Find where the given text appears and provide that cell's center as (x, y) coordinate. 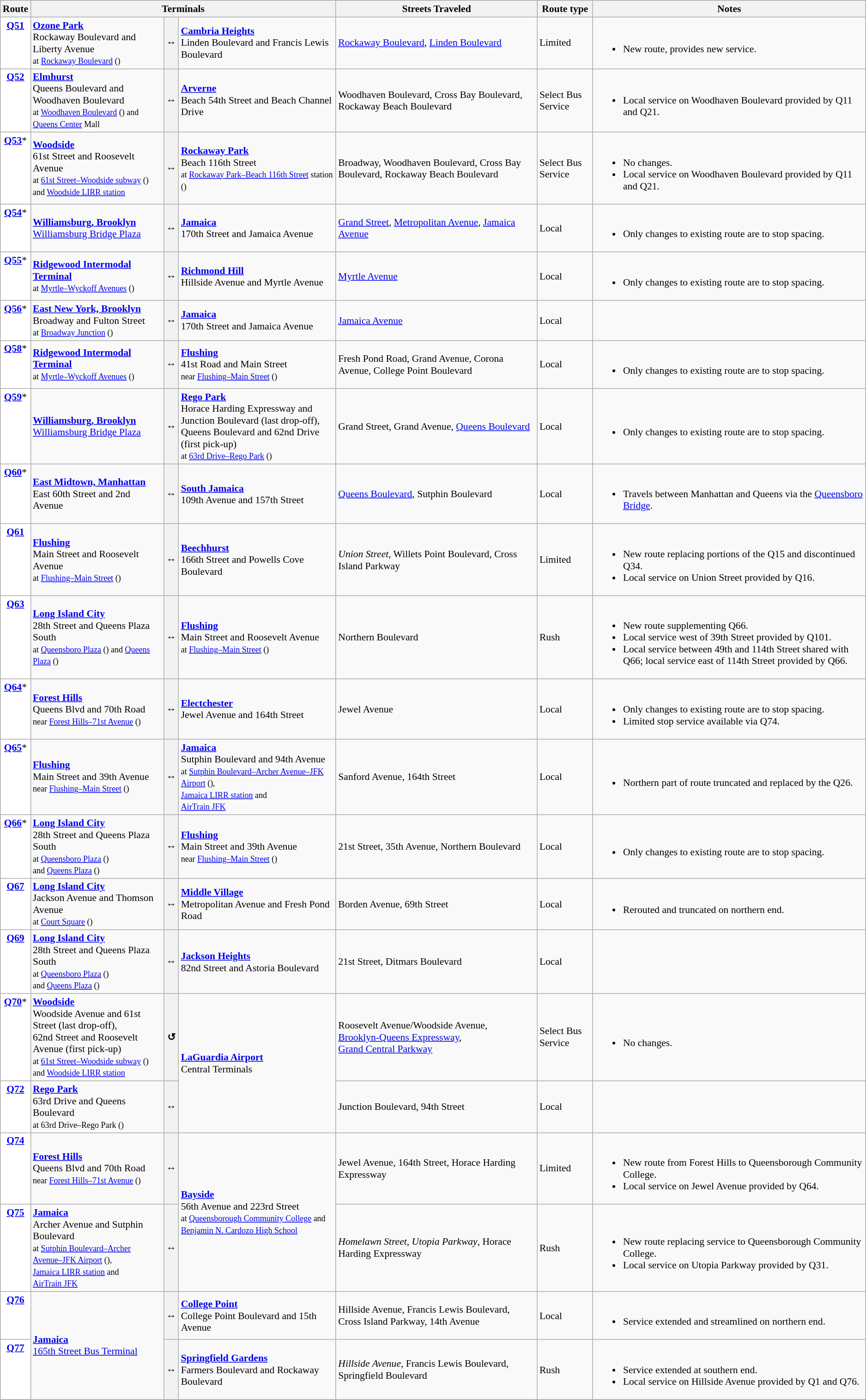
Richmond HillHillside Avenue and Myrtle Avenue (258, 276)
College PointCollege Point Boulevard and 15th Avenue (258, 1315)
Rockaway Boulevard, Linden Boulevard (436, 43)
New route replacing service to Queensborough Community College.Local service on Utopia Parkway provided by Q31. (729, 1248)
Long Island CityJackson Avenue and Thomson Avenueat Court Square () (97, 904)
East Midtown, ManhattanEast 60th Street and 2nd Avenue (97, 494)
Notes (729, 9)
Cambria HeightsLinden Boulevard and Francis Lewis Boulevard (258, 43)
Q66* (16, 846)
Junction Boulevard, 94th Street (436, 1107)
Streets Traveled (436, 9)
Q56* (16, 321)
Q58* (16, 365)
Q76 (16, 1315)
JamaicaSutphin Boulevard and 94th Avenueat Sutphin Boulevard–Archer Avenue–JFK Airport (),Jamaica LIRR station and AirTrain JFK (258, 777)
Local service on Woodhaven Boulevard provided by Q11 and Q21. (729, 101)
Union Street, Willets Point Boulevard, Cross Island Parkway (436, 560)
Q70* (16, 1038)
Northern part of route truncated and replaced by the Q26. (729, 777)
Q51 (16, 43)
Flushing41st Road and Main Streetnear Flushing–Main Street () (258, 365)
Q55* (16, 276)
Jewel Avenue (436, 709)
Q60* (16, 494)
No changes. (729, 1038)
Hillside Avenue, Francis Lewis Boulevard, Springfield Boulevard (436, 1370)
Rego Park63rd Drive and Queens Boulevardat 63rd Drive–Rego Park () (97, 1107)
Q75 (16, 1248)
Long Island City28th Street and Queens Plaza Southat Queensboro Plaza () and Queens Plaza () (97, 638)
Beechhurst166th Street and Powells Cove Boulevard (258, 560)
Woodhaven Boulevard, Cross Bay Boulevard, Rockaway Beach Boulevard (436, 101)
Woodside61st Street and Roosevelt Avenueat 61st Street–Woodside subway () and Woodside LIRR station (97, 168)
Terminals (183, 9)
Broadway, Woodhaven Boulevard, Cross Bay Boulevard, Rockaway Beach Boulevard (436, 168)
Myrtle Avenue (436, 276)
Route type (565, 9)
New route replacing portions of the Q15 and discontinued Q34.Local service on Union Street provided by Q16. (729, 560)
Fresh Pond Road, Grand Avenue, Corona Avenue, College Point Boulevard (436, 365)
Q63 (16, 638)
Q61 (16, 560)
Q54* (16, 228)
21st Street, Ditmars Boulevard (436, 962)
21st Street, 35th Avenue, Northern Boulevard (436, 846)
New route, provides new service. (729, 43)
Bayside56th Avenue and 223rd Streetat Queensborough Community College and Benjamin N. Cardozo High School (258, 1212)
Jamaica Avenue (436, 321)
South Jamaica109th Avenue and 157th Street (258, 494)
Middle VillageMetropolitan Avenue and Fresh Pond Road (258, 904)
Q74 (16, 1168)
Rego ParkHorace Harding Expressway and Junction Boulevard (last drop-off),Queens Boulevard and 62nd Drive (first pick-up)at 63rd Drive–Rego Park () (258, 426)
LaGuardia AirportCentral Terminals (258, 1064)
ElmhurstQueens Boulevard and Woodhaven Boulevardat Woodhaven Boulevard () and Queens Center Mall (97, 101)
Rockaway ParkBeach 116th Streetat Rockaway Park–Beach 116th Street station () (258, 168)
Ozone ParkRockaway Boulevard and Liberty Avenueat Rockaway Boulevard () (97, 43)
Rerouted and truncated on northern end. (729, 904)
Service extended at southern end.Local service on Hillside Avenue provided by Q1 and Q76. (729, 1370)
Q59* (16, 426)
Travels between Manhattan and Queens via the Queensboro Bridge. (729, 494)
Sanford Avenue, 164th Street (436, 777)
No changes.Local service on Woodhaven Boulevard provided by Q11 and Q21. (729, 168)
ElectchesterJewel Avenue and 164th Street (258, 709)
Hillside Avenue, Francis Lewis Boulevard, Cross Island Parkway, 14th Avenue (436, 1315)
Only changes to existing route are to stop spacing.Limited stop service available via Q74. (729, 709)
Q67 (16, 904)
Borden Avenue, 69th Street (436, 904)
Q65* (16, 777)
Homelawn Street, Utopia Parkway, Horace Harding Expressway (436, 1248)
Springfield GardensFarmers Boulevard and Rockaway Boulevard (258, 1370)
Jewel Avenue, 164th Street, Horace Harding Expressway (436, 1168)
Jackson Heights82nd Street and Astoria Boulevard (258, 962)
Q64* (16, 709)
JamaicaArcher Avenue and Sutphin Boulevard at Sutphin Boulevard–Archer Avenue–JFK Airport (),Jamaica LIRR station and AirTrain JFK (97, 1248)
Jamaica165th Street Bus Terminal (97, 1345)
Grand Street, Metropolitan Avenue, Jamaica Avenue (436, 228)
Service extended and streamlined on northern end. (729, 1315)
Route (16, 9)
East New York, BrooklynBroadway and Fulton Streetat Broadway Junction () (97, 321)
Northern Boulevard (436, 638)
Q52 (16, 101)
Q53* (16, 168)
ArverneBeach 54th Street and Beach Channel Drive (258, 101)
New route from Forest Hills to Queensborough Community College.Local service on Jewel Avenue provided by Q64. (729, 1168)
Roosevelt Avenue/Woodside Avenue,Brooklyn-Queens Expressway,Grand Central Parkway (436, 1038)
Q77 (16, 1370)
Queens Boulevard, Sutphin Boulevard (436, 494)
Q69 (16, 962)
Q72 (16, 1107)
↺ (171, 1038)
Grand Street, Grand Avenue, Queens Boulevard (436, 426)
